Detect which cell encompasses the target text, then output its [x, y] center coordinate. 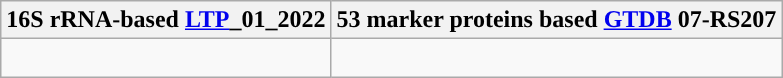
53 marker proteins based GTDB 07-RS207 [556, 20]
16S rRNA-based LTP_01_2022 [166, 20]
